Identify which cell holds the provided text, then report its (X, Y) central coordinate. 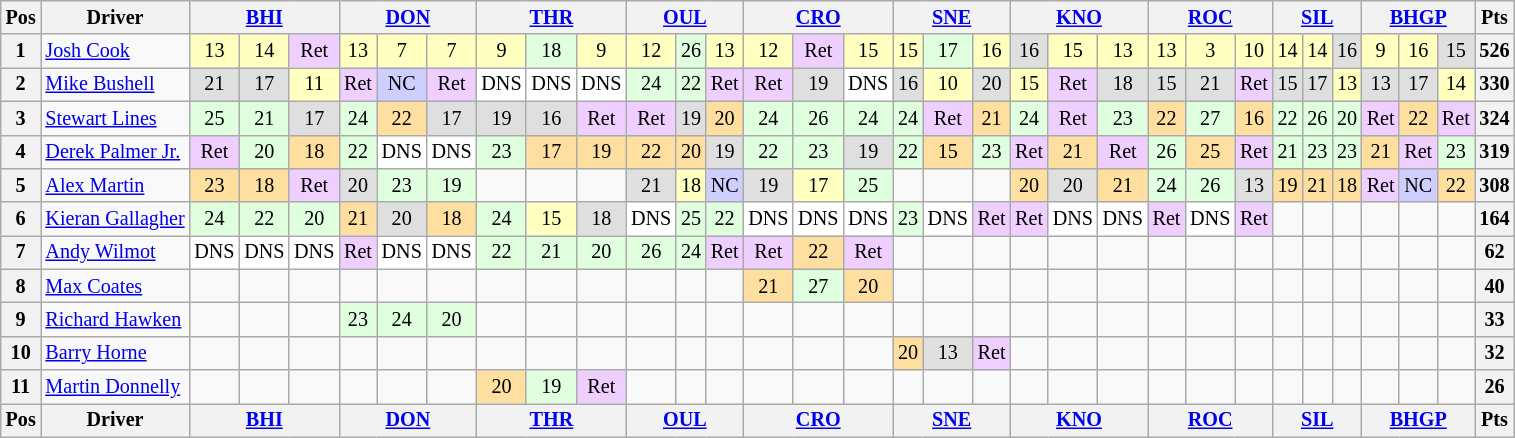
Richard Hawken (116, 320)
5 (21, 186)
Alex Martin (116, 186)
8 (21, 287)
Josh Cook (116, 52)
308 (1495, 186)
Martin Donnelly (116, 387)
1 (21, 52)
6 (21, 220)
Derek Palmer Jr. (116, 152)
324 (1495, 119)
Kieran Gallagher (116, 220)
Barry Horne (116, 354)
Andy Wilmot (116, 253)
40 (1495, 287)
Stewart Lines (116, 119)
62 (1495, 253)
319 (1495, 152)
Mike Bushell (116, 85)
32 (1495, 354)
Max Coates (116, 287)
526 (1495, 52)
4 (21, 152)
330 (1495, 85)
33 (1495, 320)
2 (21, 85)
164 (1495, 220)
